Find where the given text appears and provide that cell's center as [x, y] coordinate. 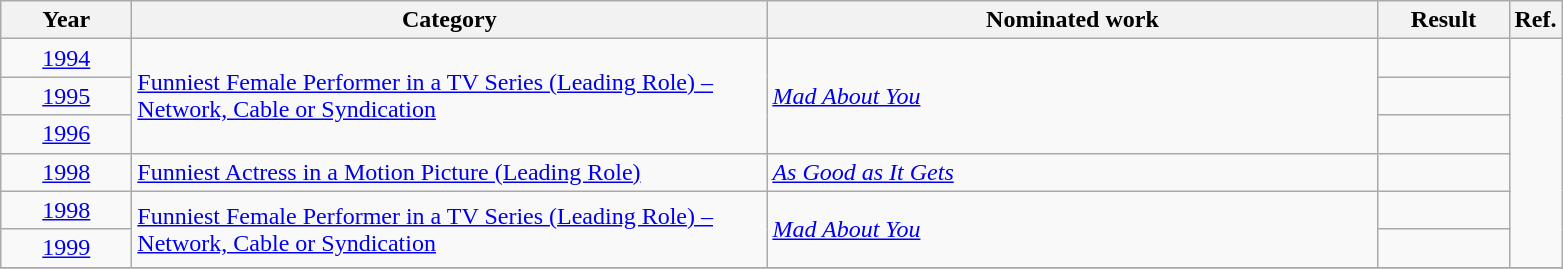
1994 [66, 58]
1995 [66, 96]
Category [450, 20]
1999 [66, 248]
Ref. [1536, 20]
Result [1444, 20]
As Good as It Gets [1072, 172]
Nominated work [1072, 20]
Year [66, 20]
1996 [66, 134]
Funniest Actress in a Motion Picture (Leading Role) [450, 172]
